Find where the given text appears and provide that cell's center as [x, y] coordinate. 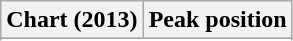
Peak position [218, 20]
Chart (2013) [72, 20]
